Extract the [x, y] coordinate from the center of the cell holding the provided text.  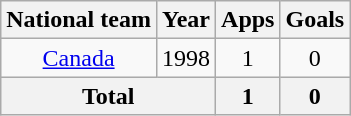
Goals [315, 20]
1998 [186, 58]
Canada [79, 58]
National team [79, 20]
Year [186, 20]
Apps [248, 20]
Total [108, 96]
